Determine the [X, Y] coordinate at the center of the cell enclosing the given text.  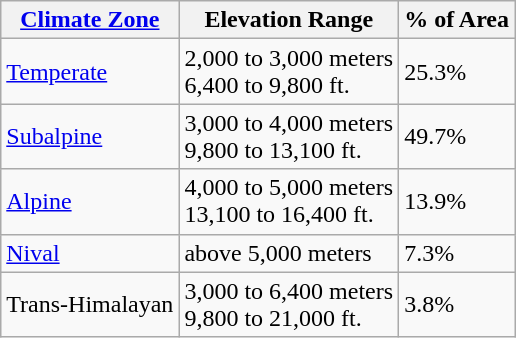
Climate Zone [90, 20]
25.3% [457, 72]
Nival [90, 253]
Elevation Range [289, 20]
2,000 to 3,000 meters6,400 to 9,800 ft. [289, 72]
49.7% [457, 136]
4,000 to 5,000 meters13,100 to 16,400 ft. [289, 202]
Trans-Himalayan [90, 304]
Alpine [90, 202]
3,000 to 6,400 meters9,800 to 21,000 ft. [289, 304]
above 5,000 meters [289, 253]
Subalpine [90, 136]
3.8% [457, 304]
Temperate [90, 72]
7.3% [457, 253]
3,000 to 4,000 meters9,800 to 13,100 ft. [289, 136]
13.9% [457, 202]
% of Area [457, 20]
